Capture the cell that displays the provided text and extract its (X, Y) central coordinate. 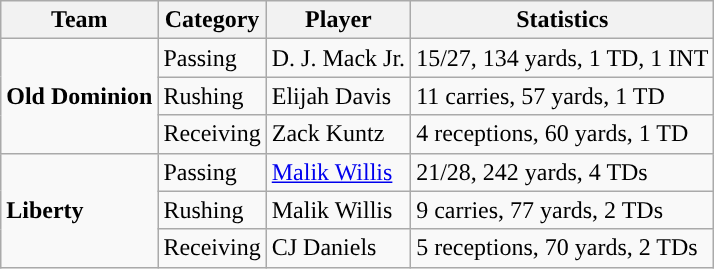
D. J. Mack Jr. (338, 58)
Team (80, 20)
9 carries, 77 yards, 2 TDs (562, 210)
Category (212, 20)
11 carries, 57 yards, 1 TD (562, 96)
15/27, 134 yards, 1 TD, 1 INT (562, 58)
CJ Daniels (338, 248)
Old Dominion (80, 96)
Zack Kuntz (338, 134)
Liberty (80, 210)
21/28, 242 yards, 4 TDs (562, 172)
5 receptions, 70 yards, 2 TDs (562, 248)
Player (338, 20)
Statistics (562, 20)
4 receptions, 60 yards, 1 TD (562, 134)
Elijah Davis (338, 96)
